Capture the cell that displays the provided text and extract its (x, y) central coordinate. 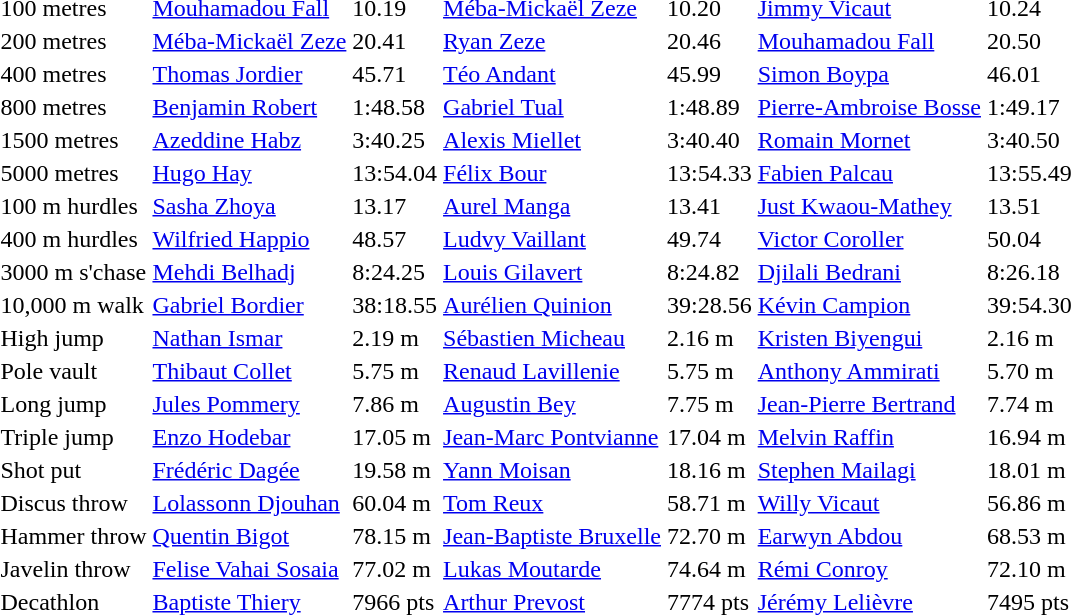
1:48.89 (709, 107)
Ryan Zeze (552, 41)
Augustin Bey (552, 404)
Quentin Bigot (250, 536)
Simon Boypa (869, 74)
72.70 m (709, 536)
Ludvy Vaillant (552, 239)
77.02 m (395, 569)
Melvin Raffin (869, 437)
Kévin Campion (869, 305)
Fabien Palcau (869, 173)
Benjamin Robert (250, 107)
7.75 m (709, 404)
45.71 (395, 74)
18.16 m (709, 470)
8:24.82 (709, 272)
60.04 m (395, 503)
Tom Reux (552, 503)
Kristen Biyengui (869, 338)
Just Kwaou-Mathey (869, 206)
Stephen Mailagi (869, 470)
Hugo Hay (250, 173)
Sasha Zhoya (250, 206)
Rémi Conroy (869, 569)
Jean-Marc Pontvianne (552, 437)
Aurélien Quinion (552, 305)
39:28.56 (709, 305)
Gabriel Tual (552, 107)
8:24.25 (395, 272)
Enzo Hodebar (250, 437)
Thibaut Collet (250, 371)
45.99 (709, 74)
Méba-Mickaël Zeze (250, 41)
Romain Mornet (869, 140)
Azeddine Habz (250, 140)
Nathan Ismar (250, 338)
Gabriel Bordier (250, 305)
Willy Vicaut (869, 503)
Anthony Ammirati (869, 371)
13:54.04 (395, 173)
Jean-Baptiste Bruxelle (552, 536)
2.16 m (709, 338)
Victor Coroller (869, 239)
Aurel Manga (552, 206)
Lukas Moutarde (552, 569)
20.41 (395, 41)
17.04 m (709, 437)
49.74 (709, 239)
Lolassonn Djouhan (250, 503)
7.86 m (395, 404)
2.19 m (395, 338)
Mouhamadou Fall (869, 41)
Jean-Pierre Bertrand (869, 404)
Yann Moisan (552, 470)
20.46 (709, 41)
13:54.33 (709, 173)
Louis Gilavert (552, 272)
Djilali Bedrani (869, 272)
Félix Bour (552, 173)
3:40.40 (709, 140)
Earwyn Abdou (869, 536)
13.17 (395, 206)
Thomas Jordier (250, 74)
Téo Andant (552, 74)
Pierre-Ambroise Bosse (869, 107)
Sébastien Micheau (552, 338)
3:40.25 (395, 140)
78.15 m (395, 536)
Renaud Lavillenie (552, 371)
Mehdi Belhadj (250, 272)
58.71 m (709, 503)
17.05 m (395, 437)
Frédéric Dagée (250, 470)
13.41 (709, 206)
74.64 m (709, 569)
1:48.58 (395, 107)
Wilfried Happio (250, 239)
48.57 (395, 239)
Jules Pommery (250, 404)
Alexis Miellet (552, 140)
38:18.55 (395, 305)
Felise Vahai Sosaia (250, 569)
19.58 m (395, 470)
